Search for the cell housing the specified text and yield its (x, y) center coordinate. 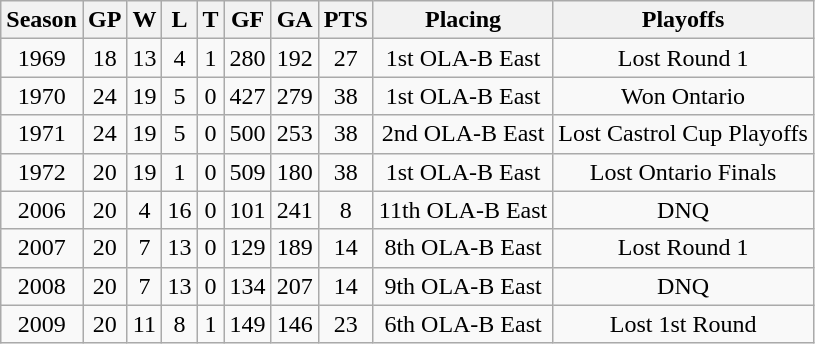
Playoffs (684, 20)
2006 (42, 210)
180 (294, 172)
279 (294, 96)
134 (248, 286)
101 (248, 210)
Won Ontario (684, 96)
GF (248, 20)
W (144, 20)
Lost Ontario Finals (684, 172)
27 (346, 58)
2nd OLA-B East (462, 134)
149 (248, 324)
253 (294, 134)
1970 (42, 96)
509 (248, 172)
GA (294, 20)
2008 (42, 286)
189 (294, 248)
2009 (42, 324)
18 (104, 58)
500 (248, 134)
207 (294, 286)
1971 (42, 134)
1972 (42, 172)
T (210, 20)
PTS (346, 20)
6th OLA-B East (462, 324)
146 (294, 324)
427 (248, 96)
1969 (42, 58)
11th OLA-B East (462, 210)
129 (248, 248)
GP (104, 20)
192 (294, 58)
16 (180, 210)
8th OLA-B East (462, 248)
Season (42, 20)
9th OLA-B East (462, 286)
2007 (42, 248)
23 (346, 324)
L (180, 20)
241 (294, 210)
280 (248, 58)
Lost Castrol Cup Playoffs (684, 134)
Lost 1st Round (684, 324)
Placing (462, 20)
11 (144, 324)
